Detect which cell encompasses the target text, then output its [x, y] center coordinate. 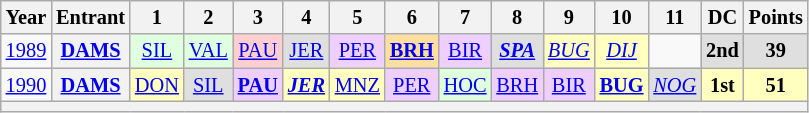
1 [157, 17]
10 [622, 17]
5 [358, 17]
8 [517, 17]
NOG [674, 85]
Year [26, 17]
DON [157, 85]
11 [674, 17]
Entrant [90, 17]
1990 [26, 85]
SPA [517, 51]
HOC [466, 85]
39 [776, 51]
VAL [208, 51]
1989 [26, 51]
DIJ [622, 51]
4 [306, 17]
6 [412, 17]
MNZ [358, 85]
DC [722, 17]
7 [466, 17]
Points [776, 17]
1st [722, 85]
2 [208, 17]
2nd [722, 51]
3 [258, 17]
9 [569, 17]
51 [776, 85]
